Determine the (x, y) coordinate at the center of the cell enclosing the given text.  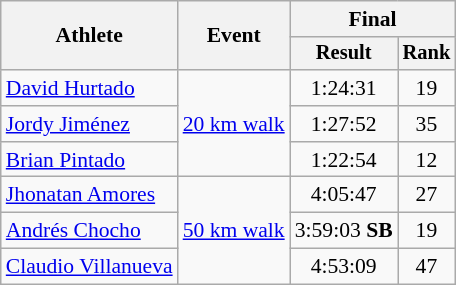
Andrés Chocho (90, 231)
12 (427, 160)
4:05:47 (344, 195)
3:59:03 SB (344, 231)
Result (344, 54)
1:24:31 (344, 88)
Athlete (90, 36)
20 km walk (234, 124)
Jhonatan Amores (90, 195)
1:27:52 (344, 124)
Jordy Jiménez (90, 124)
50 km walk (234, 230)
David Hurtado (90, 88)
Event (234, 36)
Brian Pintado (90, 160)
1:22:54 (344, 160)
4:53:09 (344, 267)
Final (372, 19)
27 (427, 195)
47 (427, 267)
35 (427, 124)
Rank (427, 54)
Claudio Villanueva (90, 267)
